Find where the given text appears and provide that cell's center as [X, Y] coordinate. 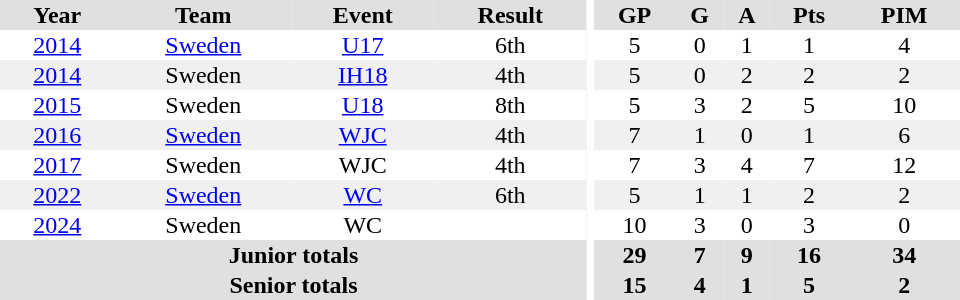
9 [747, 255]
2017 [58, 165]
16 [810, 255]
2024 [58, 225]
Year [58, 15]
IH18 [363, 75]
G [700, 15]
2022 [58, 195]
2015 [58, 105]
GP [635, 15]
6 [904, 135]
U17 [363, 45]
U18 [363, 105]
A [747, 15]
8th [511, 105]
PIM [904, 15]
34 [904, 255]
Pts [810, 15]
12 [904, 165]
Result [511, 15]
29 [635, 255]
Junior totals [294, 255]
2016 [58, 135]
Event [363, 15]
Team [204, 15]
Senior totals [294, 285]
15 [635, 285]
